Extract the [x, y] coordinate from the center of the cell holding the provided text.  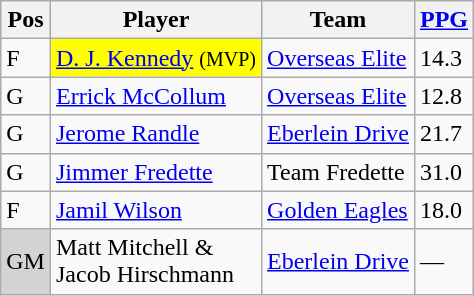
Player [156, 20]
Golden Eagles [338, 210]
Jerome Randle [156, 134]
Team Fredette [338, 172]
31.0 [444, 172]
Matt Mitchell &Jacob Hirschmann [156, 262]
Pos [26, 20]
18.0 [444, 210]
Errick McCollum [156, 96]
14.3 [444, 58]
D. J. Kennedy (MVP) [156, 58]
GM [26, 262]
PPG [444, 20]
Jamil Wilson [156, 210]
12.8 [444, 96]
— [444, 262]
Team [338, 20]
Jimmer Fredette [156, 172]
21.7 [444, 134]
